Capture the cell that displays the provided text and extract its (x, y) central coordinate. 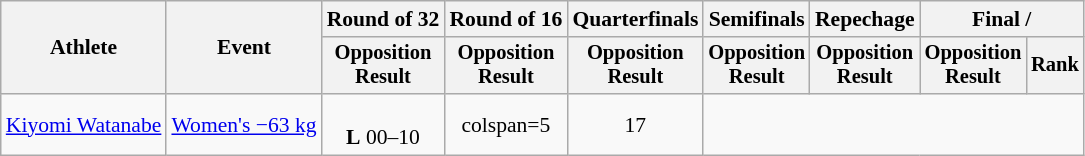
L 00–10 (384, 124)
Rank (1055, 66)
17 (635, 124)
Event (244, 48)
Semifinals (756, 19)
Final / (1002, 19)
Repechage (865, 19)
colspan=5 (506, 124)
Athlete (84, 48)
Round of 32 (384, 19)
Round of 16 (506, 19)
Quarterfinals (635, 19)
Women's −63 kg (244, 124)
Kiyomi Watanabe (84, 124)
